Provide the (x, y) coordinate of the cell's center where the given text is located.  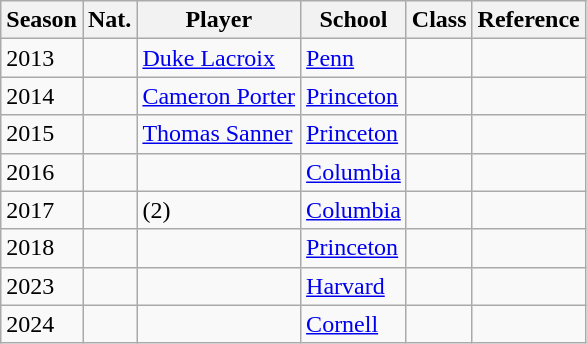
(2) (219, 210)
Player (219, 20)
Reference (528, 20)
Thomas Sanner (219, 134)
School (354, 20)
Penn (354, 58)
2024 (42, 324)
Class (439, 20)
2015 (42, 134)
2014 (42, 96)
2017 (42, 210)
Nat. (109, 20)
2023 (42, 286)
Harvard (354, 286)
Duke Lacroix (219, 58)
Season (42, 20)
Cornell (354, 324)
2018 (42, 248)
Cameron Porter (219, 96)
2013 (42, 58)
2016 (42, 172)
